Provide the (X, Y) coordinate of the cell's center where the given text is located.  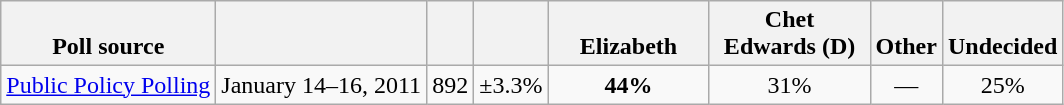
44% (628, 85)
892 (450, 85)
31% (790, 85)
Undecided (1002, 34)
Other (906, 34)
January 14–16, 2011 (322, 85)
Public Policy Polling (108, 85)
ChetEdwards (D) (790, 34)
Poll source (108, 34)
Elizabeth (628, 34)
25% (1002, 85)
±3.3% (511, 85)
— (906, 85)
